Return [X, Y] of the center of cell containing provided text 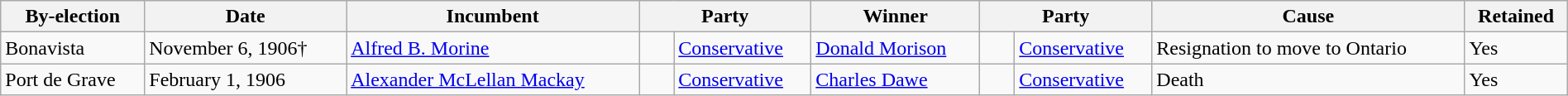
November 6, 1906† [246, 48]
Donald Morison [896, 48]
Port de Grave [73, 79]
Alexander McLellan Mackay [493, 79]
Death [1308, 79]
Charles Dawe [896, 79]
Incumbent [493, 17]
Alfred B. Morine [493, 48]
Resignation to move to Ontario [1308, 48]
Bonavista [73, 48]
Date [246, 17]
Retained [1516, 17]
Winner [896, 17]
Cause [1308, 17]
February 1, 1906 [246, 79]
By-election [73, 17]
